Identify which cell holds the provided text, then report its (X, Y) central coordinate. 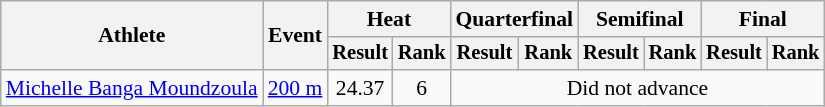
Quarterfinal (514, 19)
Event (296, 36)
Michelle Banga Moundzoula (132, 88)
200 m (296, 88)
Did not advance (637, 88)
Athlete (132, 36)
Final (762, 19)
Heat (388, 19)
Semifinal (640, 19)
24.37 (360, 88)
6 (422, 88)
